Scan for the cell matching the given text and deliver its (X, Y) coordinate at center. 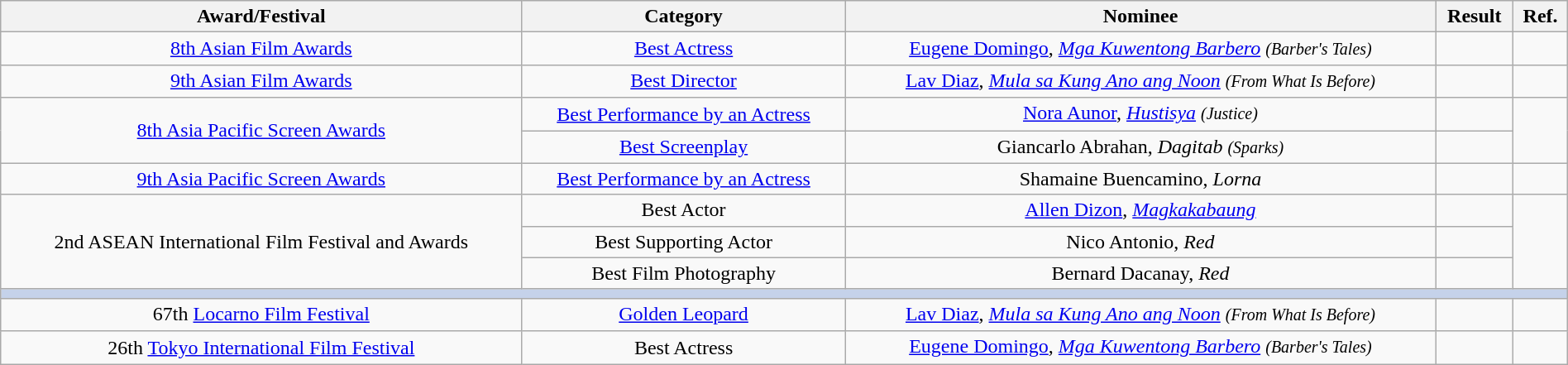
Shamaine Buencamino, Lorna (1140, 179)
Result (1475, 17)
Award/Festival (261, 17)
Ref. (1540, 17)
Best Actor (683, 210)
Best Supporting Actor (683, 242)
Best Director (683, 81)
Nico Antonio, Red (1140, 242)
26th Tokyo International Film Festival (261, 348)
Nominee (1140, 17)
Nora Aunor, Hustisya (Justice) (1140, 114)
8th Asia Pacific Screen Awards (261, 131)
67th Locarno Film Festival (261, 315)
Best Film Photography (683, 273)
Best Screenplay (683, 147)
9th Asian Film Awards (261, 81)
Golden Leopard (683, 315)
Category (683, 17)
2nd ASEAN International Film Festival and Awards (261, 242)
9th Asia Pacific Screen Awards (261, 179)
8th Asian Film Awards (261, 49)
Bernard Dacanay, Red (1140, 273)
Allen Dizon, Magkakabaung (1140, 210)
Giancarlo Abrahan, Dagitab (Sparks) (1140, 147)
